Return [X, Y] of the center of cell containing provided text 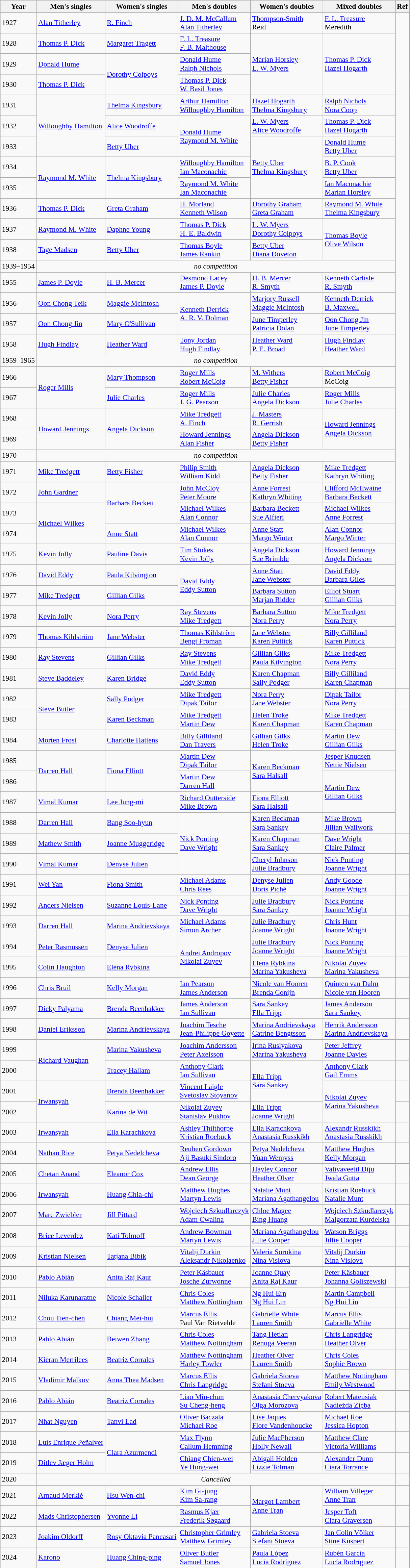
Robert Mateusiak Nadieżda Zięba [359, 1401]
Steve Baddeley [71, 678]
Nhat Nguyen [71, 1421]
Chris Hunt Joanne Wright [359, 926]
Clifford McIlwaine Barbara Beckett [359, 492]
Oliver Butler Samuel Jones [214, 1557]
Brice Leverdez [71, 1236]
2013 [18, 1339]
Ella Tripp Sara Sankey [287, 1081]
Julie Charles [142, 398]
Hayley Connor Heather Olver [287, 1173]
2017 [18, 1421]
Andrew Ellis Dean George [214, 1173]
Howard Jennings Alan Fisher [214, 439]
2005 [18, 1173]
Marcus Ellis Gabrielle White [359, 1318]
Anne Statt Jane Webster [287, 575]
B. P. Cook Betty Uber [359, 168]
Irina Ruslyakova Marina Yakusheva [287, 1050]
2023 [18, 1537]
1931 [18, 105]
Chiang Mei-hui [142, 1318]
Martin Campbell Ng Hui Lin [359, 1298]
1983 [18, 719]
Vladimir Malkov [71, 1380]
M. Withers Betty Fisher [287, 377]
Mixed doubles [359, 6]
1972 [18, 492]
Jane Webster Karen Puttick [287, 637]
1927 [18, 23]
Fiona Elliott [142, 771]
Oon Chong Jin [71, 324]
James P. Doyle [71, 282]
Max Flynn Callum Hemming [214, 1442]
Andy Goode Joanne Wright [359, 885]
Anders Nielsen [71, 905]
Women's singles [142, 6]
Petya Nedelcheva Yuan Wemyss [287, 1153]
Hugh Findlay Heather Ward [359, 345]
Mike Tredgett Karen Chapman [359, 719]
Nathan Rice [71, 1153]
2018 [18, 1442]
Philip Smith William Kidd [214, 472]
Kenneth Carlisle R. Smyth [359, 282]
Peter Käsbauer Josche Zurwonne [214, 1277]
2000 [18, 1071]
Women's doubles [287, 6]
1982 [18, 699]
Chou Tien-chen [71, 1318]
Betty Uber Thelma Kingsbury [287, 168]
Jesper Knudsen Nettie Nielsen [359, 761]
1933 [18, 147]
Mike Brown Jillian Wallwork [359, 823]
Quinten van Dalm Nicole van Hooren [359, 988]
R. Finch [142, 23]
Joachim Andersson Peter Axelsson [214, 1050]
1973 [18, 513]
2010 [18, 1277]
Ian Pearson James Anderson [214, 988]
Daphne Young [142, 229]
Julie MacPherson Holly Newall [287, 1442]
2021 [18, 1496]
Oliver Baczala Michael Roe [214, 1421]
Nicole Schaller [142, 1298]
Roger Mills [71, 387]
2008 [18, 1236]
1975 [18, 555]
Joanne Quay Anita Raj Kaur [287, 1277]
James Anderson Sara Sankey [359, 1009]
Heather Olver Lauren Smith [287, 1360]
Alan Connor Margo Winter [359, 534]
Thomas Boyle Olive Wilson [359, 239]
Vitalij Durkin Aleksandr Nikolaenko [214, 1257]
Karen Beckman Sara Sankey [287, 823]
1955 [18, 282]
Gillian Gilks Paula Kilvington [287, 657]
Kati Tolmoff [142, 1236]
Jan Colin Völker Stine Küspert [359, 1537]
Natalie Munt Mariana Agathangelou [287, 1194]
1981 [18, 678]
Mike Tredgett Dipak Tailor [214, 699]
2011 [18, 1298]
Tang Hetian Renuga Veeran [287, 1339]
1990 [18, 864]
John Gardner [71, 492]
Karono [71, 1557]
L. W. Myers Dorothy Colpoys [287, 229]
Peter Rasmussen [71, 946]
Anna Thea Madsen [142, 1380]
2014 [18, 1360]
1979 [18, 637]
Kelly Morgan [142, 988]
Mariana Agathangelou Jillie Cooper [287, 1236]
Tatjana Bibik [142, 1257]
Thomas P. Dick H. E. Baldwin [214, 229]
Wojciech Szkudlarczyk Adam Cwalina [214, 1215]
Nicole van Hooren Brenda Conijn [287, 988]
Andrei Andropov Nikolai Zuyev [214, 957]
Paula López Lucía Rodríguez [287, 1557]
Chloe Magee Bing Huang [287, 1215]
David Eddy Barbara Giles [359, 575]
Richard Vaughan [71, 1060]
2015 [18, 1380]
Beiwen Zhang [142, 1339]
Denyse Julien Doris Piché [287, 885]
Roger Mills Julie Charles [359, 398]
Betty Fisher [142, 472]
Andrew Bowman Martyn Lewis [214, 1236]
Mads Christophersen [71, 1516]
1956 [18, 303]
Colin Haughton [71, 967]
Karen Beckman [142, 719]
Barbara Sutton Marjan Ridder [287, 596]
Ella Karachkova Anastasia Russkikh [287, 1132]
Billy Gilliland Karen Chapman [359, 678]
Lee Jung-mi [142, 802]
Roger Mills J. G. Pearson [214, 398]
Dorothy Colpoys [142, 74]
Thomas P. Dick W. Basil Jones [214, 84]
Maggie McIntosh [142, 303]
Suzanne Louis-Lane [142, 905]
Tony Jordan Hugh Findlay [214, 345]
1986 [18, 782]
Gillian Gilks Helen Troke [287, 740]
Marian Horsley L. W. Myers [287, 64]
Oon Chong Jin June Timperley [359, 324]
2006 [18, 1194]
Barbara Beckett [142, 503]
Marina Andrievskaya Catrine Bengtsson [287, 1030]
Anita Raj Kaur [142, 1277]
Morten Frost [71, 740]
Donald Hume Ralph Nichols [214, 64]
Anthony Clark Gail Emms [359, 1071]
1987 [18, 802]
Martin Dew Darren Hall [214, 782]
1997 [18, 1009]
Sara Sankey Ella Tripp [287, 1009]
Donald Hume Betty Uber [359, 147]
Ian Maconachie Marian Horsley [359, 188]
Tim Stokes Kevin Jolly [214, 555]
Michael Wilkes [71, 523]
H. B. Mercer R. Smyth [287, 282]
Angela Dickson Sue Brimble [287, 555]
Kim Gi-jung Kim Sa-rang [214, 1496]
John McCloy Peter Moore [214, 492]
Matthew Hughes Kelly Morgan [359, 1153]
Hazel Hogarth Thelma Kingsbury [287, 105]
Abigail Holden Lizzie Tolman [287, 1463]
1980 [18, 657]
1970 [18, 456]
Steve Butler [71, 709]
Huang Chia-chi [142, 1194]
Lise Jaques Flore Vandenhoucke [287, 1421]
Niluka Karunaratne [71, 1298]
1974 [18, 534]
1992 [18, 905]
Anthony Clark Ian Sullivan [214, 1071]
J. Masters R. Gerrish [287, 418]
Dave Wright Claire Palmer [359, 843]
Marc Zwiebler [71, 1215]
Greta Graham [142, 209]
Robert McCoig McCoig [359, 377]
1938 [18, 250]
Watson Briggs Jillie Cooper [359, 1236]
Ralph Nichols Nora Coop [359, 105]
Arnaud Merklé [71, 1496]
Mike Tredgett A. Finch [214, 418]
Julie Charles Angela Dickson [287, 398]
Karen Beckman Sara Halsall [287, 771]
Petya Nedelcheva [142, 1153]
Betty Uber Diana Doveton [287, 250]
Jill Pittard [142, 1215]
Nora Perry Jane Webster [287, 699]
Sally Podger [142, 699]
Heather Ward P. E. Broad [287, 345]
1978 [18, 616]
Kenneth Derrick B. Maxwell [359, 303]
Tanvi Lad [142, 1421]
2012 [18, 1318]
Pauline Davis [142, 555]
William Villeger Anne Tran [359, 1496]
Anne Statt Margo Winter [287, 534]
Ella Tripp Joanne Wright [287, 1112]
Marcus Ellis Paul Van Rietvelde [214, 1318]
Men's doubles [214, 6]
Thompson-Smith Reid [287, 23]
Nora Perry [142, 616]
Tracey Hallam [142, 1071]
L. W. Myers Alice Woodroffe [287, 126]
Clara Azurmendi [142, 1452]
Nikolai Zuyev Stanislav Pukhov [214, 1112]
Hsu Wen-chi [142, 1496]
James Anderson Ian Sullivan [214, 1009]
Elena Rybkina Marina Yakusheva [287, 967]
1930 [18, 84]
Chetan Anand [71, 1173]
1932 [18, 126]
David Eddy [71, 575]
1984 [18, 740]
Men's singles [71, 6]
Julie Bradbury Sara Sankey [287, 905]
1976 [18, 575]
2020 [18, 1479]
Reuben Gordown Aji Basuki Sindoro [214, 1153]
Willoughby Hamilton [71, 126]
Year [18, 6]
Chris Langridge Heather Olver [359, 1339]
1989 [18, 843]
Howard Jennings [71, 429]
Roger Mills Robert McCoig [214, 377]
Matthew Hughes Martyn Lewis [214, 1194]
Karen Chapman Sara Sankey [287, 843]
Marcus Ellis Chris Langridge [214, 1380]
Billy Gilliland Dan Travers [214, 740]
Jesper Toft Clara Graversen [359, 1516]
Jane Webster [142, 637]
Tage Madsen [71, 250]
1959–1965 [18, 361]
Elena Rybkina [142, 967]
Chris Bruil [71, 988]
Mary Thompson [142, 377]
Liao Min-chun Su Cheng-heng [214, 1401]
Mike Tredgett Kathryn Whiting [359, 472]
1971 [18, 472]
Ref [402, 6]
Anastasia Chervyakova Olga Morozova [287, 1401]
Richard Outterside Mike Brown [214, 802]
Kenneth Derrick A. R. V. Dolman [214, 313]
Gabrielle White Lauren Smith [287, 1318]
F. L. Treasure Meredith [359, 23]
2004 [18, 1153]
Thomas Boyle James Rankin [214, 250]
2009 [18, 1257]
Rosy Oktavia Pancasari [142, 1537]
2002 [18, 1112]
1936 [18, 209]
Mike Tredgett Martin Dew [214, 719]
1985 [18, 761]
Hugh Findlay [71, 345]
1977 [18, 596]
1937 [18, 229]
June Timperley Patricia Dolan [287, 324]
1967 [18, 398]
1957 [18, 324]
Cancelled [216, 1479]
1994 [18, 946]
Wojciech Szkudlarczyk Malgorzata Kurdelska [359, 1215]
1928 [18, 43]
Daniel Eriksson [71, 1030]
Charlotte Hattens [142, 740]
1988 [18, 823]
Valeria Sorokina Nina Vislova [287, 1257]
Anne Forrest Kathryn Whiting [287, 492]
1995 [18, 967]
H. Morland Kenneth Wilson [214, 209]
2022 [18, 1516]
Michael Adams Simon Archer [214, 926]
Alexandr Russkikh Anastasia Russkikh [359, 1132]
Thomas Kihlström Bengt Fröman [214, 637]
2001 [18, 1091]
1935 [18, 188]
Raymond M. White Ian Maconachie [214, 188]
2016 [18, 1401]
Dipak Tailor Nora Perry [359, 699]
Raymond M. White Thelma Kingsbury [359, 209]
1999 [18, 1050]
Bang Soo-hyun [142, 823]
Christopher Grimley Matthew Grimley [214, 1537]
1958 [18, 345]
Mary O'Sullivan [142, 324]
Ray Stevens [71, 657]
Billy Gilliland Karen Puttick [359, 637]
Dorothy Graham Greta Graham [287, 209]
Eleanor Cox [142, 1173]
Arthur Hamilton Willoughby Hamilton [214, 105]
Huang Ching-ping [142, 1557]
Chris Coles Sophie Brown [359, 1360]
Elliot Stuart Gillian Gilks [359, 596]
Karen Chapman Sally Podger [287, 678]
Fiona Elliott Sara Halsall [287, 802]
Valiyaveetil Diju Jwala Gutta [359, 1173]
Matthew Nottingham Harley Towler [214, 1360]
Vincent Laigle Svetoslav Stoyanov [214, 1091]
Cheryl Johnson Julie Bradbury [287, 864]
Margaret Tragett [142, 43]
Michael Roe Jessica Hopton [359, 1421]
Joachim Tesche Jean-Philippe Goyette [214, 1030]
1996 [18, 988]
H. B. Mercer [142, 282]
Peter Jeffrey Joanne Davies [359, 1050]
Marina Yakusheva [142, 1050]
Marjory Russell Maggie McIntosh [287, 303]
Joakim Oldorff [71, 1537]
Donald Hume [71, 64]
Dicky Palyama [71, 1009]
1966 [18, 377]
Ditlev Jæger Holm [71, 1463]
Paula Kilvington [142, 575]
Desmond Lacey James P. Doyle [214, 282]
1929 [18, 64]
Willoughby Hamilton Ian Maconachie [214, 168]
Vitalij Durkin Nina Vislova [359, 1257]
Ng Hui Ern Ng Hui Lin [287, 1298]
Karen Bridge [142, 678]
Wei Yan [71, 885]
Henrik Andersson Marina Andrievskaya [359, 1030]
Matthew Clare Victoria Williams [359, 1442]
2019 [18, 1463]
Karina de Wit [142, 1112]
Margot Lambert Anne Tran [287, 1506]
F. L. Treasure F. B. Malthouse [214, 43]
Angela Dickson [142, 429]
2007 [18, 1215]
Yvonne Li [142, 1516]
Matthew Nottingham Emily Westwood [359, 1380]
Heather Ward [142, 345]
1939–1954 [18, 266]
Ashley Thilthorpe Kristian Roebuck [214, 1132]
Thomas Kihlström [71, 637]
1968 [18, 418]
Helen Troke Karen Chapman [287, 719]
Rubén García Lucía Rodríguez [359, 1557]
Barbara Beckett Sue Alfieri [287, 513]
1991 [18, 885]
1993 [18, 926]
1998 [18, 1030]
Rasmus Kjær Frederik Søgaard [214, 1516]
Alice Woodroffe [142, 126]
Anne Statt [142, 534]
Kieran Merrilees [71, 1360]
Fiona Smith [142, 885]
2003 [18, 1132]
Mathew Smith [71, 843]
Peter Käsbauer Johanna Goliszewski [359, 1277]
Chiang Chien-wei Ye Hong-wei [214, 1463]
Kristian Roebuck Natalie Munt [359, 1194]
Barbara Sutton Nora Perry [287, 616]
1934 [18, 168]
Alexander Dunn Ciara Torrance [359, 1463]
2024 [18, 1557]
Luís Enrique Peñalver [71, 1442]
Ella Karachkova [142, 1132]
Alan Titherley [71, 23]
Kristian Nielsen [71, 1257]
Michael Wilkes Anne Forrest [359, 513]
J. D. M. McCallum Alan Titherley [214, 23]
Donald Hume Raymond M. White [214, 136]
1969 [18, 439]
Joanne Muggeridge [142, 843]
Martin Dew Dipak Tailor [214, 761]
Michael Adams Chris Rees [214, 885]
Oon Chong Teik [71, 303]
